Provide the (X, Y) coordinate of the cell's center where the given text is located.  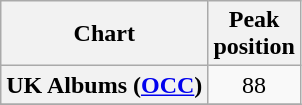
Peakposition (254, 34)
Chart (104, 34)
UK Albums (OCC) (104, 85)
88 (254, 85)
